Detect which cell encompasses the target text, then output its [X, Y] center coordinate. 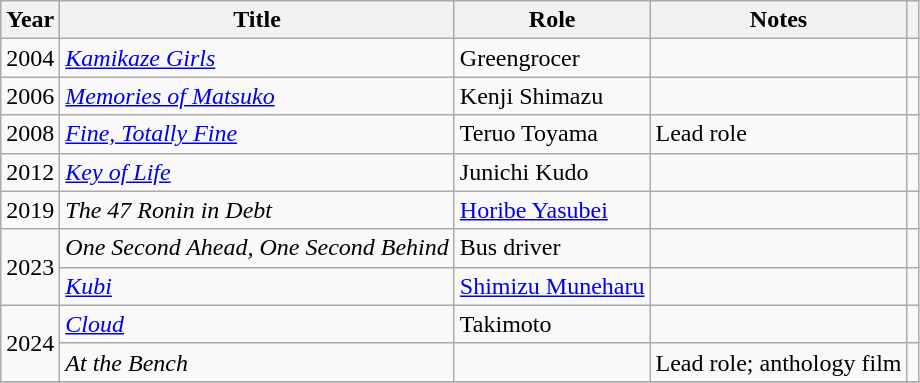
Shimizu Muneharu [552, 286]
2008 [30, 134]
Teruo Toyama [552, 134]
2012 [30, 172]
2004 [30, 58]
Cloud [257, 324]
Horibe Yasubei [552, 210]
2019 [30, 210]
Greengrocer [552, 58]
Kenji Shimazu [552, 96]
Notes [778, 20]
At the Bench [257, 362]
Role [552, 20]
2006 [30, 96]
Lead role; anthology film [778, 362]
Key of Life [257, 172]
Junichi Kudo [552, 172]
2023 [30, 267]
Takimoto [552, 324]
Year [30, 20]
The 47 Ronin in Debt [257, 210]
Bus driver [552, 248]
Memories of Matsuko [257, 96]
Kubi [257, 286]
One Second Ahead, One Second Behind [257, 248]
Title [257, 20]
Lead role [778, 134]
2024 [30, 343]
Fine, Totally Fine [257, 134]
Kamikaze Girls [257, 58]
